For the text-containing cell, return its midpoint in (X, Y) coordinate format. 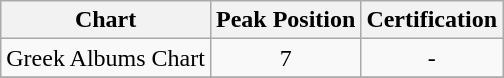
Peak Position (285, 20)
7 (285, 58)
- (432, 58)
Certification (432, 20)
Greek Albums Chart (106, 58)
Chart (106, 20)
